Output the (X, Y) coordinate of the center of the cell containing the given text.  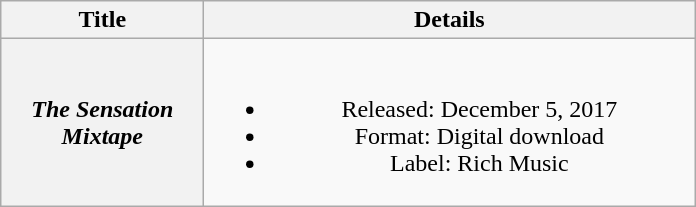
The Sensation Mixtape (102, 122)
Released: December 5, 2017Format: Digital downloadLabel: Rich Music (450, 122)
Details (450, 20)
Title (102, 20)
